Extract the [x, y] coordinate from the center of the cell holding the provided text.  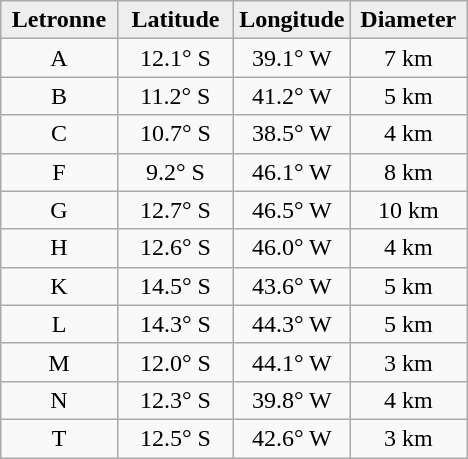
14.5° S [175, 286]
A [59, 58]
39.8° W [292, 400]
38.5° W [292, 134]
43.6° W [292, 286]
14.3° S [175, 324]
46.5° W [292, 210]
10.7° S [175, 134]
F [59, 172]
12.5° S [175, 438]
7 km [408, 58]
N [59, 400]
G [59, 210]
46.1° W [292, 172]
12.6° S [175, 248]
12.3° S [175, 400]
9.2° S [175, 172]
K [59, 286]
46.0° W [292, 248]
T [59, 438]
M [59, 362]
H [59, 248]
12.0° S [175, 362]
8 km [408, 172]
C [59, 134]
L [59, 324]
44.1° W [292, 362]
39.1° W [292, 58]
Diameter [408, 20]
Latitude [175, 20]
12.1° S [175, 58]
B [59, 96]
Longitude [292, 20]
44.3° W [292, 324]
11.2° S [175, 96]
12.7° S [175, 210]
Letronne [59, 20]
41.2° W [292, 96]
42.6° W [292, 438]
10 km [408, 210]
